Scan for the cell matching the given text and deliver its [X, Y] coordinate at center. 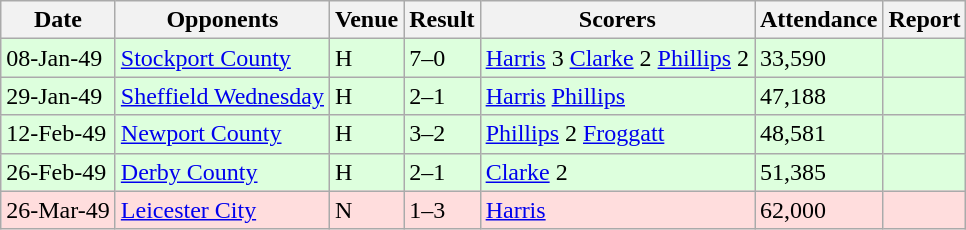
Harris 3 Clarke 2 Phillips 2 [617, 58]
26-Feb-49 [58, 172]
Scorers [617, 20]
Clarke 2 [617, 172]
Derby County [222, 172]
Report [924, 20]
Date [58, 20]
Sheffield Wednesday [222, 96]
Harris Phillips [617, 96]
Venue [367, 20]
08-Jan-49 [58, 58]
51,385 [818, 172]
29-Jan-49 [58, 96]
33,590 [818, 58]
Opponents [222, 20]
Stockport County [222, 58]
Leicester City [222, 210]
7–0 [442, 58]
Phillips 2 Froggatt [617, 134]
1–3 [442, 210]
47,188 [818, 96]
3–2 [442, 134]
Result [442, 20]
Attendance [818, 20]
62,000 [818, 210]
Newport County [222, 134]
N [367, 210]
48,581 [818, 134]
26-Mar-49 [58, 210]
12-Feb-49 [58, 134]
Harris [617, 210]
